Pinpoint the cell where the given text exists, returning its [x, y] midpoint coordinate. 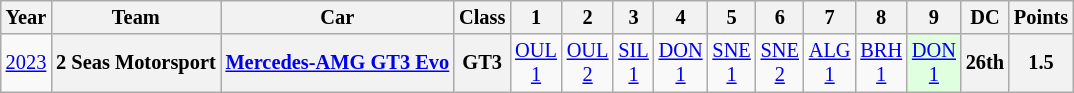
2 [588, 17]
SNE1 [731, 63]
ALG1 [830, 63]
7 [830, 17]
8 [881, 17]
BRH1 [881, 63]
26th [985, 63]
DC [985, 17]
9 [934, 17]
Mercedes-AMG GT3 Evo [338, 63]
Year [26, 17]
OUL2 [588, 63]
3 [633, 17]
Class [482, 17]
2023 [26, 63]
SIL1 [633, 63]
6 [780, 17]
4 [681, 17]
Car [338, 17]
Points [1041, 17]
OUL1 [536, 63]
1.5 [1041, 63]
2 Seas Motorsport [136, 63]
1 [536, 17]
5 [731, 17]
Team [136, 17]
SNE2 [780, 63]
GT3 [482, 63]
